Capture the cell that displays the provided text and extract its (X, Y) central coordinate. 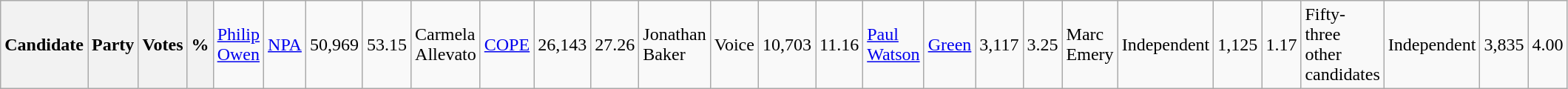
Votes (163, 44)
COPE (507, 44)
11.16 (839, 44)
26,143 (562, 44)
Paul Watson (893, 44)
Candidate (44, 44)
Fifty-three other candidates (1342, 44)
Party (112, 44)
27.26 (615, 44)
53.15 (386, 44)
Marc Emery (1090, 44)
4.00 (1547, 44)
10,703 (787, 44)
1.17 (1281, 44)
Green (950, 44)
50,969 (334, 44)
3.25 (1043, 44)
NPA (285, 44)
Voice (734, 44)
3,117 (999, 44)
1,125 (1238, 44)
% (200, 44)
Carmela Allevato (446, 44)
Jonathan Baker (675, 44)
Philip Owen (238, 44)
3,835 (1504, 44)
